Return [X, Y] of the center of cell containing provided text 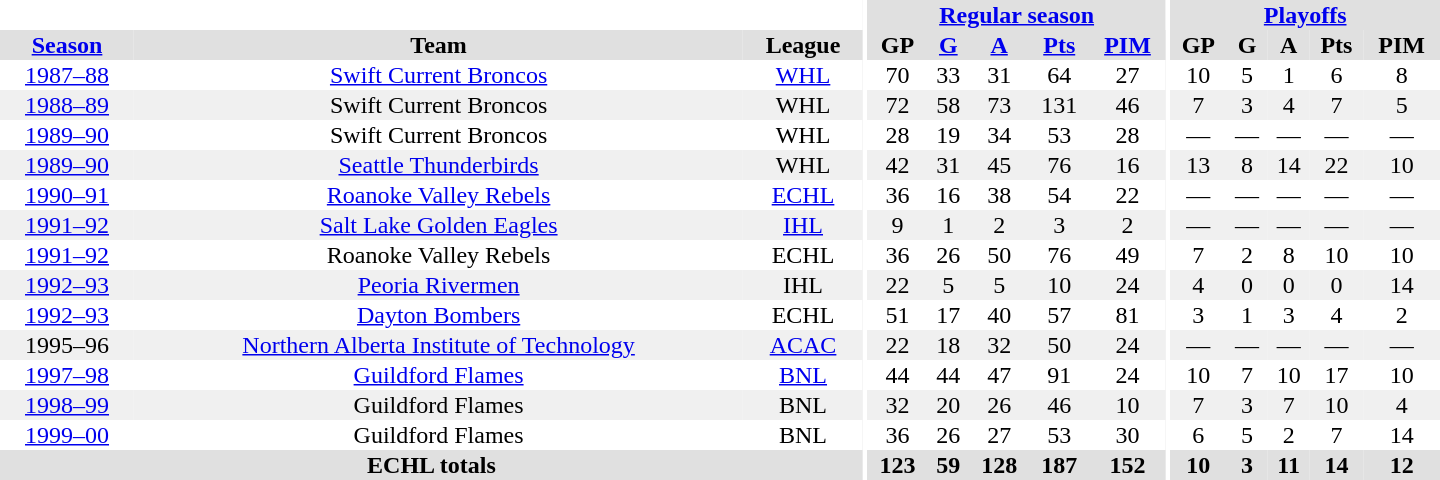
73 [999, 105]
128 [999, 465]
34 [999, 135]
ECHL totals [432, 465]
Peoria Rivermen [438, 285]
Northern Alberta Institute of Technology [438, 345]
57 [1059, 315]
59 [949, 465]
49 [1127, 255]
70 [897, 75]
45 [999, 165]
72 [897, 105]
54 [1059, 195]
18 [949, 345]
33 [949, 75]
1990–91 [67, 195]
20 [949, 405]
1997–98 [67, 375]
1995–96 [67, 345]
Team [438, 45]
1988–89 [67, 105]
1998–99 [67, 405]
12 [1402, 465]
47 [999, 375]
40 [999, 315]
Seattle Thunderbirds [438, 165]
Season [67, 45]
League [803, 45]
9 [897, 225]
81 [1127, 315]
131 [1059, 105]
51 [897, 315]
91 [1059, 375]
13 [1198, 165]
30 [1127, 435]
1999–00 [67, 435]
64 [1059, 75]
19 [949, 135]
1987–88 [67, 75]
Regular season [1016, 15]
Dayton Bombers [438, 315]
42 [897, 165]
38 [999, 195]
152 [1127, 465]
58 [949, 105]
123 [897, 465]
Salt Lake Golden Eagles [438, 225]
187 [1059, 465]
Playoffs [1305, 15]
ACAC [803, 345]
11 [1289, 465]
